Capture the cell that displays the provided text and extract its [x, y] central coordinate. 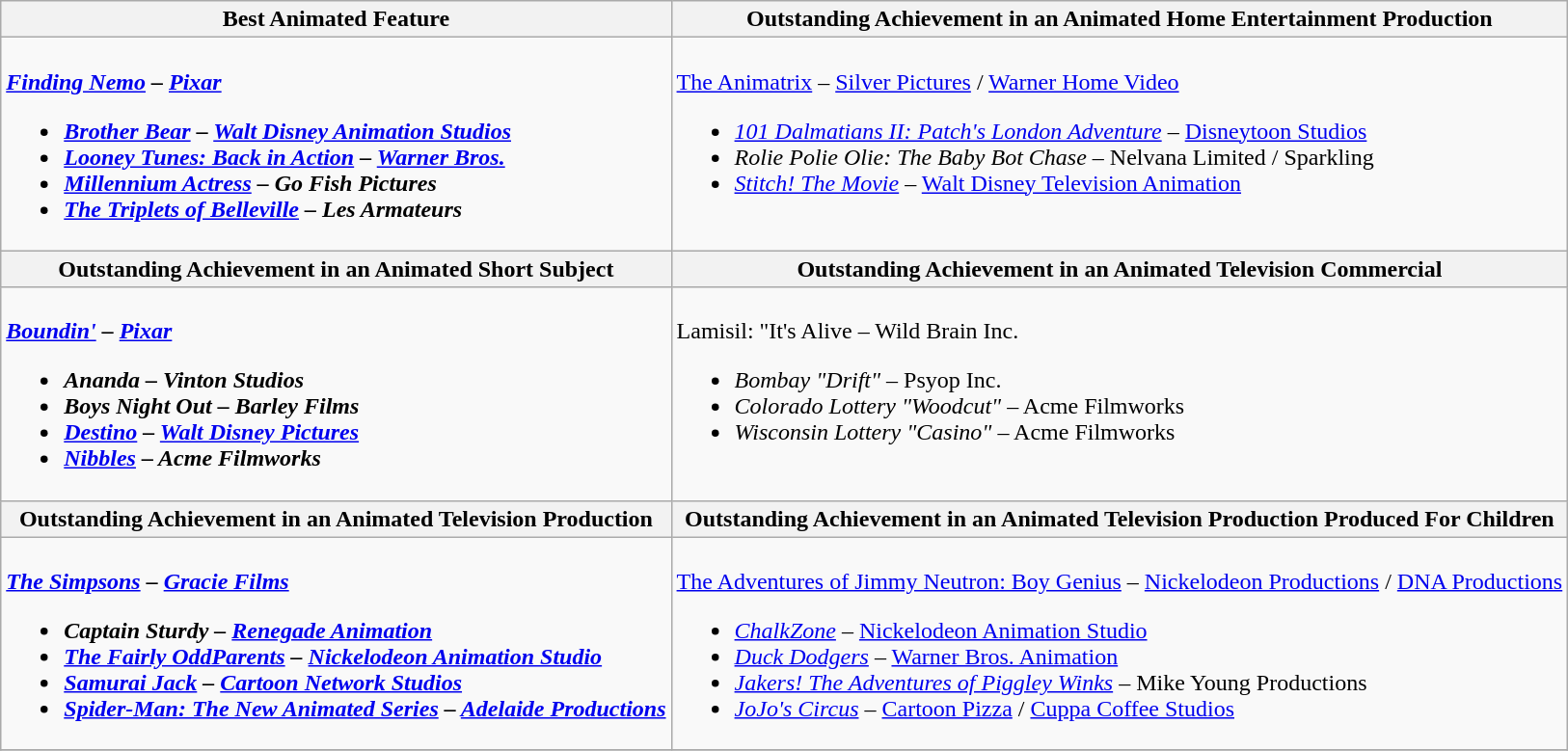
Outstanding Achievement in an Animated Television Production Produced For Children [1120, 519]
Outstanding Achievement in an Animated Television Production [336, 519]
Boundin' – PixarAnanda – Vinton StudiosBoys Night Out – Barley FilmsDestino – Walt Disney PicturesNibbles – Acme Filmworks [336, 393]
Outstanding Achievement in an Animated Television Commercial [1120, 269]
Outstanding Achievement in an Animated Short Subject [336, 269]
Outstanding Achievement in an Animated Home Entertainment Production [1120, 19]
Best Animated Feature [336, 19]
